Locate the cell with the specified text and output its (x, y) center coordinate. 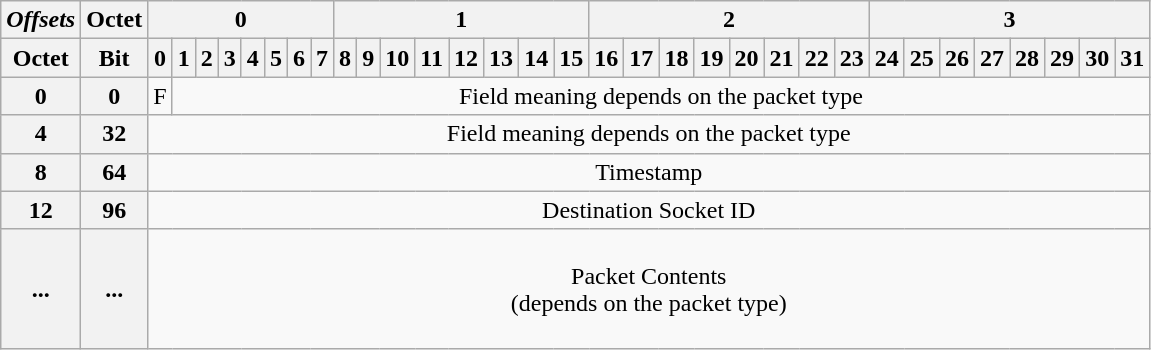
17 (642, 58)
Destination Socket ID (649, 210)
9 (368, 58)
15 (572, 58)
13 (502, 58)
30 (1098, 58)
Bit (114, 58)
29 (1062, 58)
32 (114, 134)
22 (816, 58)
14 (536, 58)
Offsets (41, 20)
11 (432, 58)
31 (1132, 58)
Packet Contents(depends on the packet type) (649, 289)
28 (1028, 58)
7 (322, 58)
20 (746, 58)
25 (922, 58)
21 (782, 58)
96 (114, 210)
19 (712, 58)
24 (886, 58)
5 (276, 58)
23 (852, 58)
F (160, 96)
Timestamp (649, 172)
27 (992, 58)
10 (398, 58)
64 (114, 172)
6 (298, 58)
18 (676, 58)
16 (606, 58)
26 (956, 58)
